Scan for the cell matching the given text and deliver its [x, y] coordinate at center. 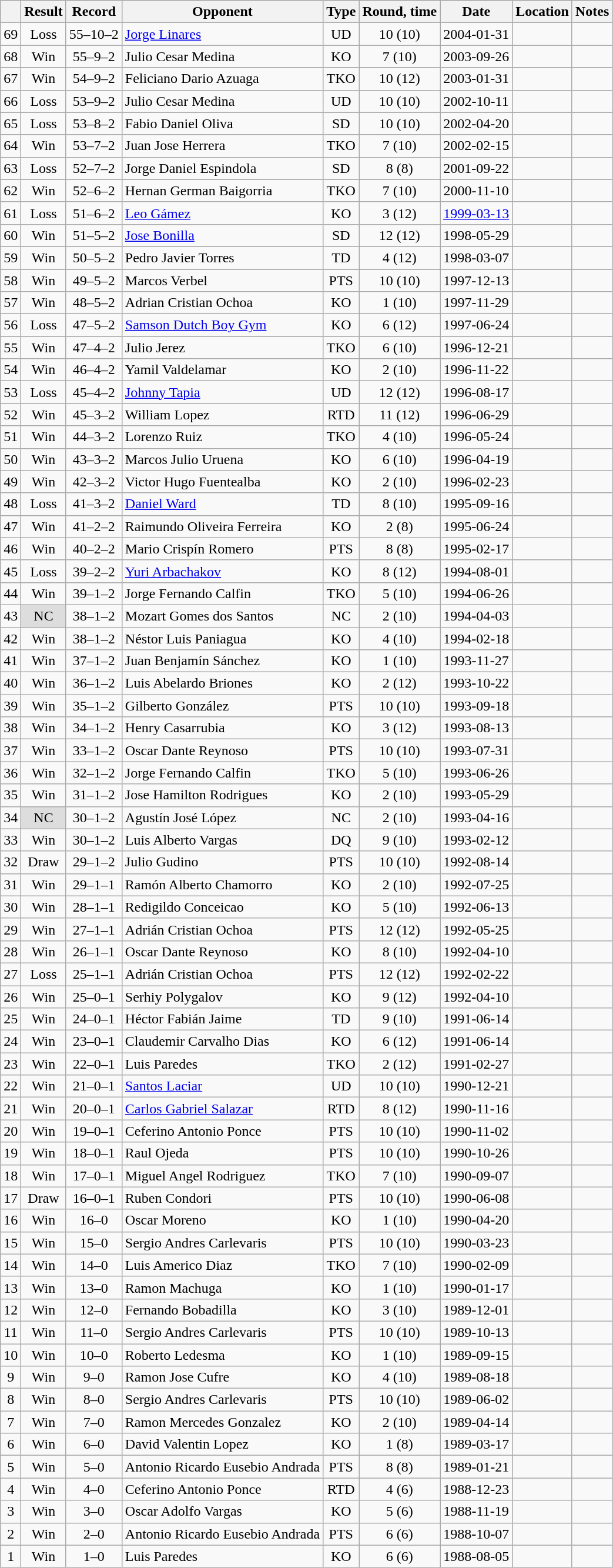
Raul Ojeda [222, 1153]
1992-07-25 [476, 885]
53–8–2 [94, 124]
1996-06-29 [476, 415]
Leo Gámez [222, 213]
46–4–2 [94, 370]
1993-06-26 [476, 773]
25–1–1 [94, 974]
Fernando Bobadilla [222, 1310]
Type [341, 12]
1999-03-13 [476, 213]
1997-06-24 [476, 325]
50 [11, 459]
32–1–2 [94, 773]
69 [11, 34]
29–1–1 [94, 885]
1993-09-18 [476, 706]
1989-03-17 [476, 1444]
Daniel Ward [222, 504]
11–0 [94, 1332]
43–3–2 [94, 459]
Oscar Adolfo Vargas [222, 1512]
29–1–2 [94, 862]
1992-06-13 [476, 907]
14–0 [94, 1265]
53–9–2 [94, 101]
Ramon Mercedes Gonzalez [222, 1422]
David Valentin Lopez [222, 1444]
2004-01-31 [476, 34]
42–3–2 [94, 482]
48 [11, 504]
14 [11, 1265]
5–0 [94, 1467]
1990-11-02 [476, 1131]
42 [11, 638]
16–0–1 [94, 1198]
61 [11, 213]
1989-12-01 [476, 1310]
39–1–2 [94, 593]
1993-08-13 [476, 728]
1989-08-18 [476, 1377]
26–1–1 [94, 952]
68 [11, 56]
57 [11, 303]
3 (10) [400, 1310]
37 [11, 750]
2002-02-15 [476, 146]
5 (6) [400, 1512]
1993-02-12 [476, 840]
21–0–1 [94, 1086]
33–1–2 [94, 750]
39 [11, 706]
13–0 [94, 1287]
1997-12-13 [476, 281]
5 [11, 1467]
19 [11, 1153]
Julio Jerez [222, 348]
1990-12-21 [476, 1086]
Mario Crispín Romero [222, 549]
2003-01-31 [476, 79]
50–5–2 [94, 258]
1989-04-14 [476, 1422]
30 [11, 907]
63 [11, 168]
9 [11, 1377]
1996-12-21 [476, 348]
41–3–2 [94, 504]
4 [11, 1489]
67 [11, 79]
24–0–1 [94, 1019]
21 [11, 1109]
2–0 [94, 1534]
53–7–2 [94, 146]
Julio Gudino [222, 862]
Result [43, 12]
7–0 [94, 1422]
25 [11, 1019]
1988-10-07 [476, 1534]
47 [11, 526]
Néstor Luis Paniagua [222, 638]
53 [11, 392]
1994-04-03 [476, 616]
47–4–2 [94, 348]
26 [11, 997]
1996-05-24 [476, 437]
Ruben Condori [222, 1198]
Marcos Julio Uruena [222, 459]
38 [11, 728]
16 [11, 1220]
Redigildo Conceicao [222, 907]
62 [11, 191]
Mozart Gomes dos Santos [222, 616]
4–0 [94, 1489]
27–1–1 [94, 929]
1992-05-25 [476, 929]
2000-11-10 [476, 191]
Hernan German Baigorria [222, 191]
1989-10-13 [476, 1332]
24 [11, 1042]
51–5–2 [94, 235]
1995-02-17 [476, 549]
1989-06-02 [476, 1400]
8 [11, 1400]
1990-06-08 [476, 1198]
45–3–2 [94, 415]
41 [11, 661]
William Lopez [222, 415]
Jose Bonilla [222, 235]
Santos Laciar [222, 1086]
54 [11, 370]
3–0 [94, 1512]
33 [11, 840]
1995-09-16 [476, 504]
10 [11, 1355]
13 [11, 1287]
51–6–2 [94, 213]
1990-09-07 [476, 1176]
2001-09-22 [476, 168]
52 [11, 415]
Agustín José López [222, 818]
2 (8) [400, 526]
52–7–2 [94, 168]
23–0–1 [94, 1042]
20 [11, 1131]
1990-11-16 [476, 1109]
Luis Americo Diaz [222, 1265]
49–5–2 [94, 281]
2 [11, 1534]
55–10–2 [94, 34]
Juan Benjamín Sánchez [222, 661]
15 [11, 1243]
32 [11, 862]
Johnny Tapia [222, 392]
60 [11, 235]
1996-04-19 [476, 459]
Opponent [222, 12]
15–0 [94, 1243]
35 [11, 795]
55–9–2 [94, 56]
31–1–2 [94, 795]
7 [11, 1422]
Henry Casarrubia [222, 728]
1989-09-15 [476, 1355]
Lorenzo Ruiz [222, 437]
1992-08-14 [476, 862]
Ramon Jose Cufre [222, 1377]
1991-02-27 [476, 1064]
Miguel Angel Rodriguez [222, 1176]
1988-08-05 [476, 1556]
4 (6) [400, 1489]
1 [11, 1556]
54–9–2 [94, 79]
3 [11, 1512]
Serhiy Polygalov [222, 997]
Raimundo Oliveira Ferreira [222, 526]
Ramon Machuga [222, 1287]
1992-02-22 [476, 974]
Notes [592, 12]
47–5–2 [94, 325]
Roberto Ledesma [222, 1355]
39–2–2 [94, 571]
66 [11, 101]
1994-02-18 [476, 638]
Fabio Daniel Oliva [222, 124]
DQ [341, 840]
9 (12) [400, 997]
18–0–1 [94, 1153]
28 [11, 952]
11 (12) [400, 415]
Date [476, 12]
1996-02-23 [476, 482]
59 [11, 258]
Marcos Verbel [222, 281]
10 (12) [400, 79]
Victor Hugo Fuentealba [222, 482]
37–1–2 [94, 661]
Jorge Linares [222, 34]
Yuri Arbachakov [222, 571]
56 [11, 325]
40 [11, 683]
17 [11, 1198]
41–2–2 [94, 526]
1988-12-23 [476, 1489]
6–0 [94, 1444]
Samson Dutch Boy Gym [222, 325]
Feliciano Dario Azuaga [222, 79]
43 [11, 616]
1994-08-01 [476, 571]
64 [11, 146]
19–0–1 [94, 1131]
Juan Jose Herrera [222, 146]
49 [11, 482]
Jorge Daniel Espindola [222, 168]
Pedro Javier Torres [222, 258]
65 [11, 124]
16–0 [94, 1220]
1997-11-29 [476, 303]
44–3–2 [94, 437]
1996-08-17 [476, 392]
17–0–1 [94, 1176]
20–0–1 [94, 1109]
31 [11, 885]
46 [11, 549]
1998-03-07 [476, 258]
18 [11, 1176]
1990-01-17 [476, 1287]
48–5–2 [94, 303]
1993-04-16 [476, 818]
2003-09-26 [476, 56]
8–0 [94, 1400]
28–1–1 [94, 907]
Location [542, 12]
1994-06-26 [476, 593]
2002-04-20 [476, 124]
1996-11-22 [476, 370]
4 (12) [400, 258]
34–1–2 [94, 728]
1995-06-24 [476, 526]
Jose Hamilton Rodrigues [222, 795]
36 [11, 773]
2002-10-11 [476, 101]
52–6–2 [94, 191]
12 [11, 1310]
1988-11-19 [476, 1512]
55 [11, 348]
Carlos Gabriel Salazar [222, 1109]
27 [11, 974]
Luis Abelardo Briones [222, 683]
1 (8) [400, 1444]
12–0 [94, 1310]
1993-10-22 [476, 683]
1993-11-27 [476, 661]
1998-05-29 [476, 235]
36–1–2 [94, 683]
22–0–1 [94, 1064]
22 [11, 1086]
6 [11, 1444]
Oscar Moreno [222, 1220]
Luis Alberto Vargas [222, 840]
1–0 [94, 1556]
1989-01-21 [476, 1467]
1990-10-26 [476, 1153]
1990-04-20 [476, 1220]
25–0–1 [94, 997]
44 [11, 593]
Adrian Cristian Ochoa [222, 303]
29 [11, 929]
Héctor Fabián Jaime [222, 1019]
1993-05-29 [476, 795]
11 [11, 1332]
1990-02-09 [476, 1265]
1993-07-31 [476, 750]
58 [11, 281]
Record [94, 12]
40–2–2 [94, 549]
34 [11, 818]
Claudemir Carvalho Dias [222, 1042]
35–1–2 [94, 706]
Gilberto González [222, 706]
45–4–2 [94, 392]
Round, time [400, 12]
10–0 [94, 1355]
Yamil Valdelamar [222, 370]
1990-03-23 [476, 1243]
45 [11, 571]
51 [11, 437]
23 [11, 1064]
Ramón Alberto Chamorro [222, 885]
9–0 [94, 1377]
